Detect which cell encompasses the target text, then output its (X, Y) center coordinate. 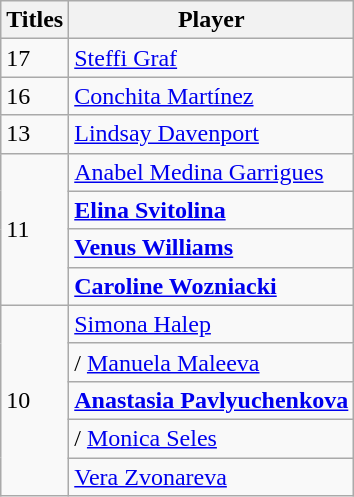
Venus Williams (212, 248)
Lindsay Davenport (212, 134)
Simona Halep (212, 324)
Steffi Graf (212, 58)
Vera Zvonareva (212, 477)
Conchita Martínez (212, 96)
Caroline Wozniacki (212, 286)
16 (35, 96)
Elina Svitolina (212, 210)
13 (35, 134)
10 (35, 400)
Anabel Medina Garrigues (212, 172)
Player (212, 20)
/ Monica Seles (212, 438)
11 (35, 229)
Titles (35, 20)
17 (35, 58)
Anastasia Pavlyuchenkova (212, 400)
/ Manuela Maleeva (212, 362)
